Capture the cell that displays the provided text and extract its [X, Y] central coordinate. 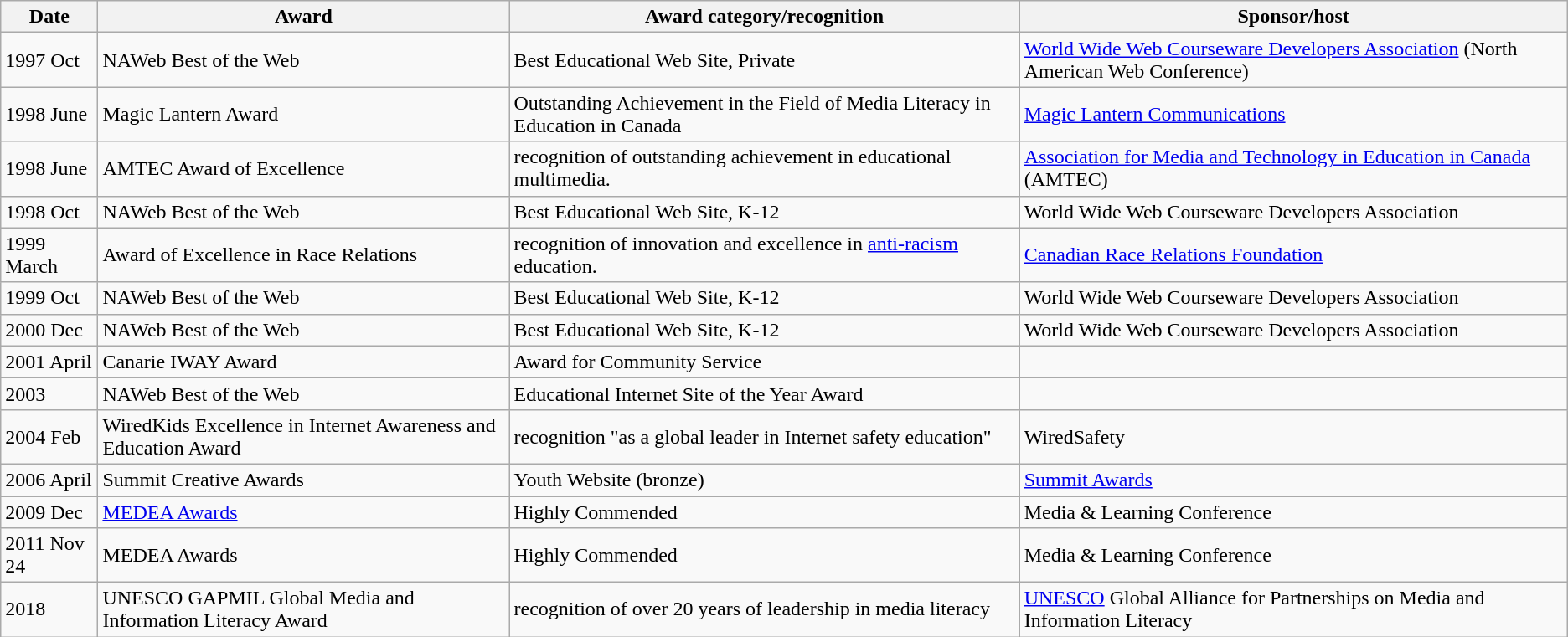
recognition of over 20 years of leadership in media literacy [764, 609]
2018 [49, 609]
Summit Creative Awards [303, 480]
Magic Lantern Award [303, 114]
World Wide Web Courseware Developers Association (North American Web Conference) [1293, 60]
recognition of outstanding achievement in educational multimedia. [764, 169]
1999 Oct [49, 298]
recognition "as a global leader in Internet safety education" [764, 437]
Educational Internet Site of the Year Award [764, 393]
2004 Feb [49, 437]
WiredKids Excellence in Internet Awareness and Education Award [303, 437]
Canarie IWAY Award [303, 362]
1999 March [49, 254]
Award of Excellence in Race Relations [303, 254]
Magic Lantern Communications [1293, 114]
Date [49, 17]
UNESCO GAPMIL Global Media and Information Literacy Award [303, 609]
AMTEC Award of Excellence [303, 169]
WiredSafety [1293, 437]
Association for Media and Technology in Education in Canada (AMTEC) [1293, 169]
Youth Website (bronze) [764, 480]
Best Educational Web Site, Private [764, 60]
Canadian Race Relations Foundation [1293, 254]
2006 April [49, 480]
2001 April [49, 362]
Summit Awards [1293, 480]
Award category/recognition [764, 17]
Outstanding Achievement in the Field of Media Literacy in Education in Canada [764, 114]
recognition of innovation and excellence in anti-racism education. [764, 254]
2003 [49, 393]
2009 Dec [49, 511]
1997 Oct [49, 60]
Sponsor/host [1293, 17]
1998 Oct [49, 212]
Award for Community Service [764, 362]
2000 Dec [49, 330]
2011 Nov 24 [49, 556]
UNESCO Global Alliance for Partnerships on Media and Information Literacy [1293, 609]
Award [303, 17]
